Return the (x, y) coordinate for the center point of the cell that contains the specified text.  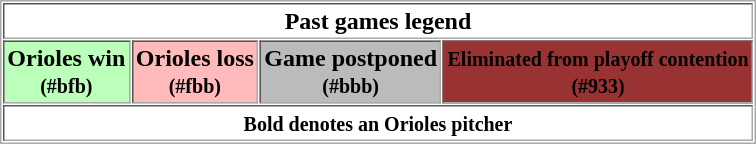
Bold denotes an Orioles pitcher (378, 123)
Eliminated from playoff contention (#933) (598, 72)
Orioles loss (#fbb) (194, 72)
Past games legend (378, 21)
Orioles win (#bfb) (66, 72)
Game postponed (#bbb) (351, 72)
